Capture the cell that displays the provided text and extract its [X, Y] central coordinate. 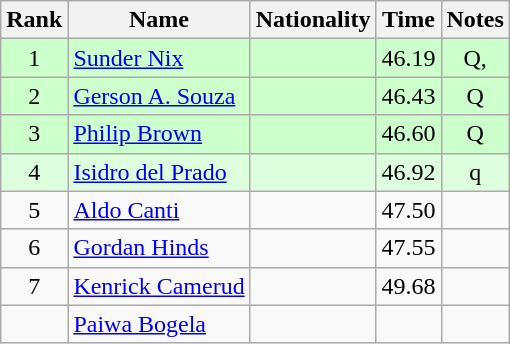
Sunder Nix [159, 58]
46.92 [408, 172]
Q, [475, 58]
Time [408, 20]
7 [34, 286]
Rank [34, 20]
Notes [475, 20]
3 [34, 134]
4 [34, 172]
47.55 [408, 248]
2 [34, 96]
Philip Brown [159, 134]
49.68 [408, 286]
Isidro del Prado [159, 172]
Gerson A. Souza [159, 96]
46.43 [408, 96]
Aldo Canti [159, 210]
46.60 [408, 134]
Gordan Hinds [159, 248]
Paiwa Bogela [159, 324]
1 [34, 58]
Name [159, 20]
47.50 [408, 210]
5 [34, 210]
46.19 [408, 58]
Nationality [313, 20]
6 [34, 248]
q [475, 172]
Kenrick Camerud [159, 286]
